Return (X, Y) of the center of cell containing provided text 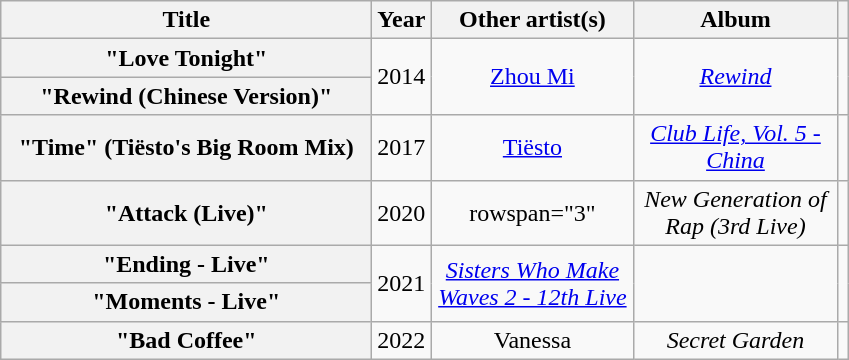
2021 (402, 283)
Vanessa (532, 340)
2022 (402, 340)
Secret Garden (736, 340)
Year (402, 20)
Album (736, 20)
"Time" (Tiësto's Big Room Mix) (186, 148)
"Rewind (Chinese Version)" (186, 96)
Tiësto (532, 148)
2014 (402, 77)
"Moments - Live" (186, 302)
"Love Tonight" (186, 58)
Other artist(s) (532, 20)
Rewind (736, 77)
Sisters Who Make Waves 2 - 12th Live (532, 283)
New Generation of Rap (3rd Live) (736, 212)
"Bad Coffee" (186, 340)
Title (186, 20)
"Attack (Live)" (186, 212)
2020 (402, 212)
"Ending - Live" (186, 264)
rowspan="3" (532, 212)
2017 (402, 148)
Club Life, Vol. 5 - China (736, 148)
Zhou Mi (532, 77)
